Extract the (X, Y) coordinate from the center of the cell holding the provided text.  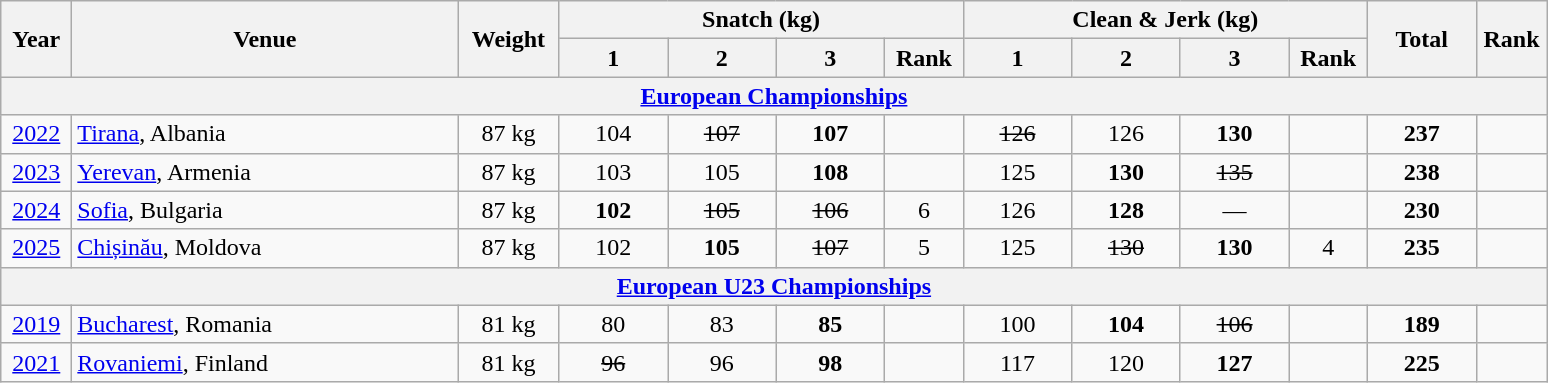
103 (614, 172)
135 (1234, 172)
Bucharest, Romania (265, 324)
238 (1422, 172)
230 (1422, 210)
225 (1422, 362)
2022 (36, 134)
2021 (36, 362)
128 (1126, 210)
98 (830, 362)
117 (1018, 362)
83 (722, 324)
Rovaniemi, Finland (265, 362)
100 (1018, 324)
2025 (36, 248)
80 (614, 324)
235 (1422, 248)
85 (830, 324)
Venue (265, 39)
Yerevan, Armenia (265, 172)
European Championships (774, 96)
Chișinău, Moldova (265, 248)
120 (1126, 362)
5 (924, 248)
European U23 Championships (774, 286)
4 (1328, 248)
Weight (508, 39)
237 (1422, 134)
127 (1234, 362)
2024 (36, 210)
189 (1422, 324)
— (1234, 210)
2023 (36, 172)
Sofia, Bulgaria (265, 210)
Tirana, Albania (265, 134)
Snatch (kg) (761, 20)
2019 (36, 324)
Clean & Jerk (kg) (1165, 20)
6 (924, 210)
Year (36, 39)
108 (830, 172)
Total (1422, 39)
